Scan for the cell matching the given text and deliver its (X, Y) coordinate at center. 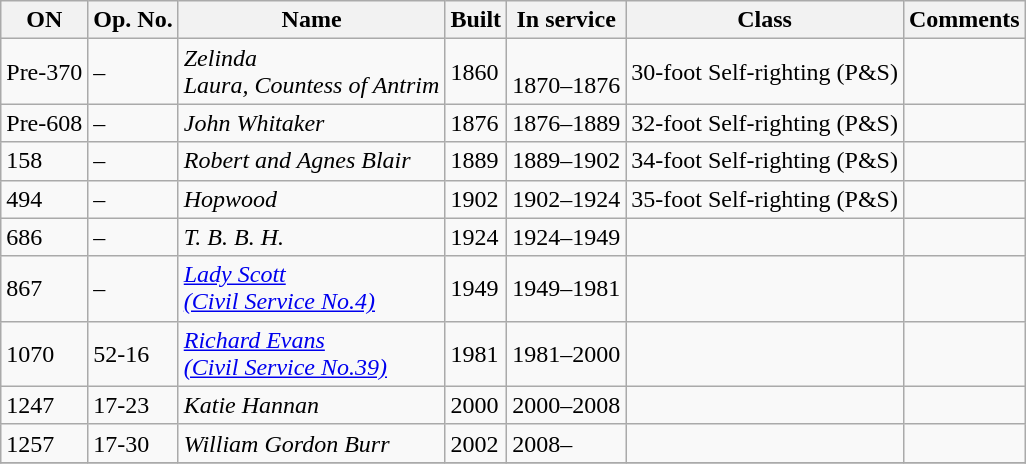
John Whitaker (312, 123)
34-foot Self-righting (P&S) (765, 161)
Built (476, 20)
1889–1902 (566, 161)
17-30 (133, 443)
1247 (44, 405)
1902 (476, 199)
Name (312, 20)
2002 (476, 443)
686 (44, 237)
52-16 (133, 354)
1876–1889 (566, 123)
1902–1924 (566, 199)
In service (566, 20)
Pre-608 (44, 123)
1981 (476, 354)
T. B. B. H. (312, 237)
Katie Hannan (312, 405)
Richard Evans(Civil Service No.39) (312, 354)
Comments (964, 20)
Robert and Agnes Blair (312, 161)
1870–1876 (566, 72)
1949–1981 (566, 288)
Op. No. (133, 20)
1889 (476, 161)
1070 (44, 354)
Class (765, 20)
35-foot Self-righting (P&S) (765, 199)
ZelindaLaura, Countess of Antrim (312, 72)
32-foot Self-righting (P&S) (765, 123)
1981–2000 (566, 354)
Hopwood (312, 199)
2000 (476, 405)
30-foot Self-righting (P&S) (765, 72)
494 (44, 199)
2000–2008 (566, 405)
1949 (476, 288)
1876 (476, 123)
1860 (476, 72)
1924 (476, 237)
William Gordon Burr (312, 443)
1924–1949 (566, 237)
Pre-370 (44, 72)
867 (44, 288)
158 (44, 161)
17-23 (133, 405)
1257 (44, 443)
ON (44, 20)
2008– (566, 443)
Lady Scott(Civil Service No.4) (312, 288)
